Identify which cell holds the provided text, then report its (x, y) central coordinate. 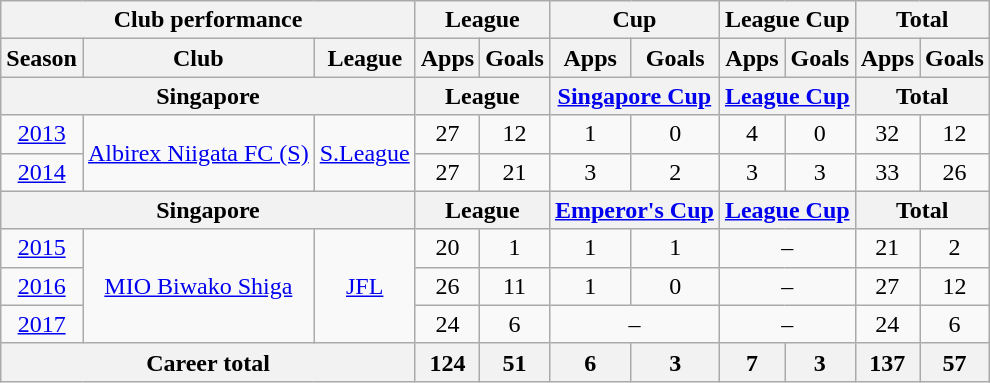
51 (515, 362)
124 (447, 362)
JFL (364, 286)
2015 (42, 248)
137 (887, 362)
Season (42, 58)
2016 (42, 286)
MIO Biwako Shiga (198, 286)
33 (887, 172)
Club performance (208, 20)
2017 (42, 324)
7 (752, 362)
2013 (42, 134)
S.League (364, 153)
Albirex Niigata FC (S) (198, 153)
Singapore Cup (634, 96)
20 (447, 248)
32 (887, 134)
Cup (634, 20)
Career total (208, 362)
4 (752, 134)
57 (955, 362)
Club (198, 58)
2014 (42, 172)
Emperor's Cup (634, 210)
11 (515, 286)
